Determine the [X, Y] coordinate at the center of the cell enclosing the given text.  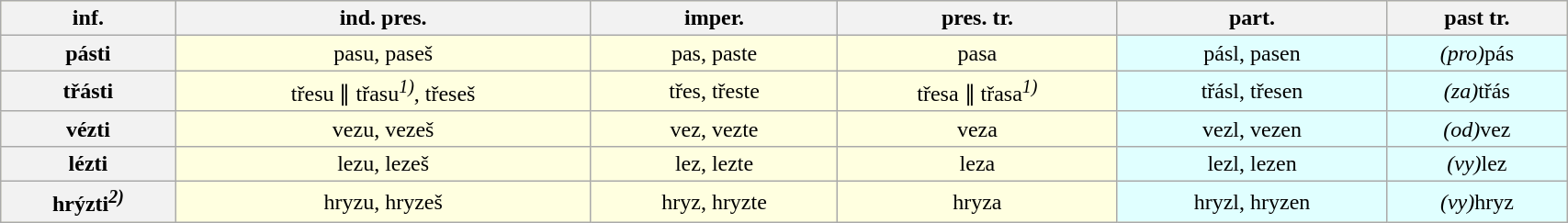
(od)vez [1477, 128]
lezu, lezeš [383, 163]
hryzl, hryzen [1252, 202]
hryza [977, 202]
třásti [88, 92]
veza [977, 128]
(pro)pás [1477, 53]
past tr. [1477, 18]
ind. pres. [383, 18]
leza [977, 163]
pasu, paseš [383, 53]
vezl, vezen [1252, 128]
(za)třás [1477, 92]
pasa [977, 53]
imper. [715, 18]
vez, vezte [715, 128]
hryz, hryzte [715, 202]
vezu, vezeš [383, 128]
pásti [88, 53]
hryzu, hryzeš [383, 202]
(vy)hryz [1477, 202]
hrýzti2) [88, 202]
třes, třeste [715, 92]
inf. [88, 18]
vézti [88, 128]
(vy)lez [1477, 163]
lez, lezte [715, 163]
pas, paste [715, 53]
třásl, třesen [1252, 92]
part. [1252, 18]
pásl, pasen [1252, 53]
lezl, lezen [1252, 163]
třesa ∥ třasa1) [977, 92]
pres. tr. [977, 18]
lézti [88, 163]
třesu ∥ třasu1), třeseš [383, 92]
